Output the (X, Y) coordinate of the center of the cell containing the given text.  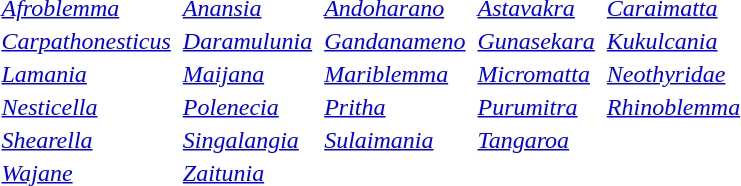
Purumitra (536, 107)
Gandanameno (395, 41)
Singalangia (247, 140)
Lamania (86, 74)
Maijana (247, 74)
Shearella (86, 140)
Pritha (395, 107)
Mariblemma (395, 74)
Rhinoblemma (673, 107)
Micromatta (536, 74)
Polenecia (247, 107)
Tangaroa (536, 140)
Neothyridae (673, 74)
Nesticella (86, 107)
Sulaimania (395, 140)
Daramulunia (247, 41)
Kukulcania (673, 41)
Gunasekara (536, 41)
Carpathonesticus (86, 41)
